Identify which cell holds the provided text, then report its [X, Y] central coordinate. 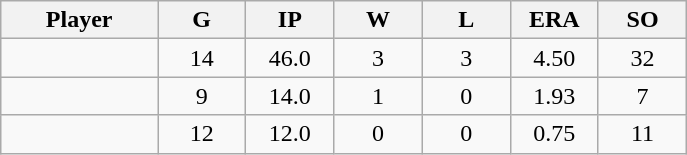
12 [202, 134]
IP [290, 20]
L [466, 20]
ERA [554, 20]
11 [642, 134]
14.0 [290, 96]
7 [642, 96]
12.0 [290, 134]
1.93 [554, 96]
9 [202, 96]
SO [642, 20]
W [378, 20]
G [202, 20]
32 [642, 58]
1 [378, 96]
46.0 [290, 58]
Player [80, 20]
4.50 [554, 58]
0.75 [554, 134]
14 [202, 58]
